Identify which cell holds the provided text, then report its (X, Y) central coordinate. 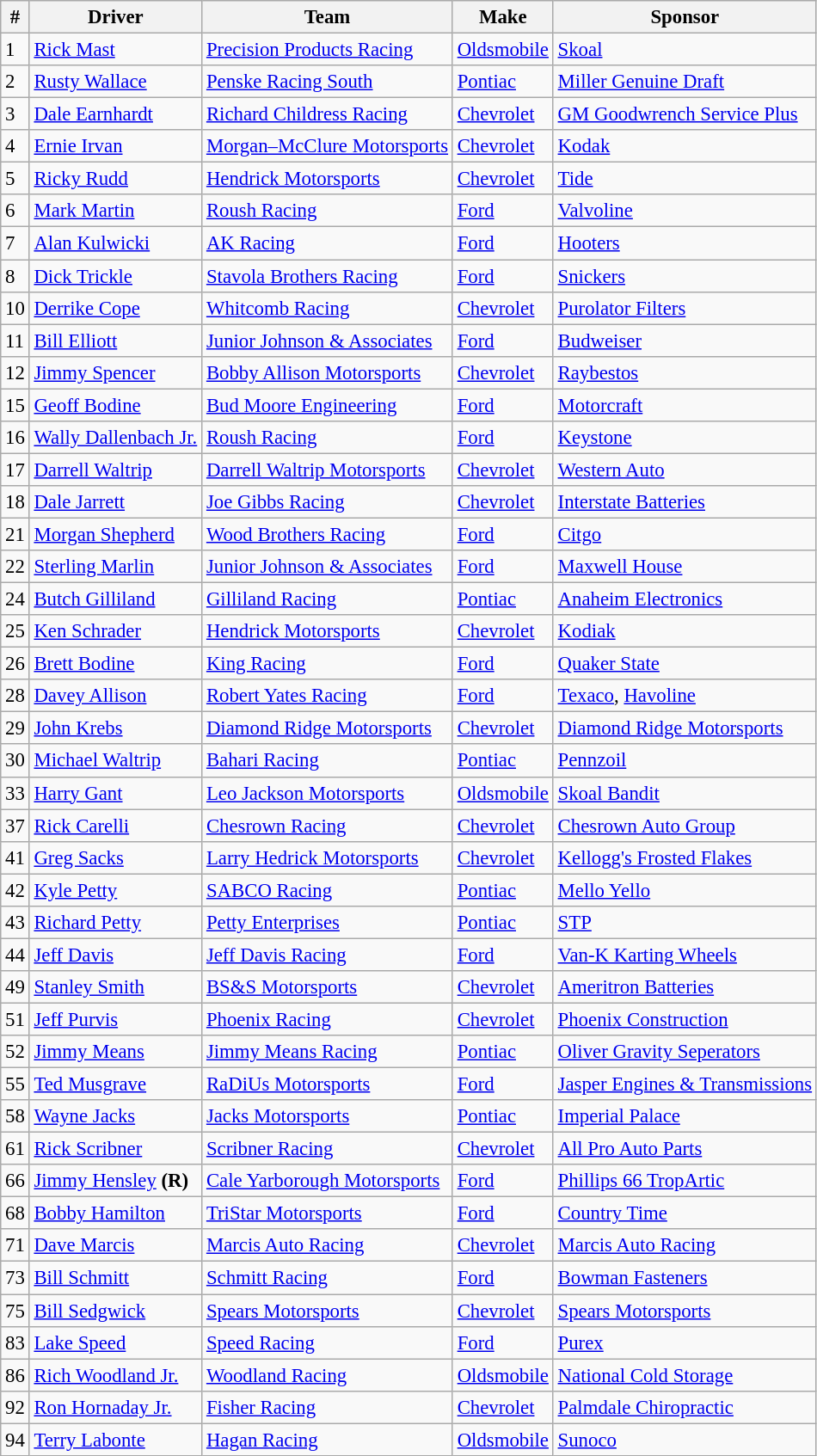
Dale Jarrett (115, 502)
Kellogg's Frosted Flakes (685, 857)
Michael Waltrip (115, 761)
Whitcomb Racing (328, 308)
Country Time (685, 1213)
Terry Labonte (115, 1440)
John Krebs (115, 728)
Skoal Bandit (685, 793)
18 (15, 502)
2 (15, 82)
55 (15, 1084)
Oliver Gravity Seperators (685, 1052)
66 (15, 1181)
5 (15, 179)
Jeff Davis Racing (328, 955)
1 (15, 50)
Precision Products Racing (328, 50)
33 (15, 793)
Petty Enterprises (328, 923)
Stavola Brothers Racing (328, 276)
24 (15, 599)
Dale Earnhardt (115, 114)
94 (15, 1440)
7 (15, 243)
75 (15, 1311)
Bud Moore Engineering (328, 405)
Bill Elliott (115, 341)
Mark Martin (115, 211)
Bahari Racing (328, 761)
Jimmy Spencer (115, 372)
Budweiser (685, 341)
42 (15, 890)
68 (15, 1213)
Driver (115, 17)
Wayne Jacks (115, 1116)
8 (15, 276)
Sponsor (685, 17)
26 (15, 664)
Leo Jackson Motorsports (328, 793)
Lake Speed (115, 1342)
61 (15, 1149)
Geoff Bodine (115, 405)
King Racing (328, 664)
Derrike Cope (115, 308)
Palmdale Chiropractic (685, 1407)
Butch Gilliland (115, 599)
3 (15, 114)
Wood Brothers Racing (328, 534)
Hooters (685, 243)
30 (15, 761)
Bill Schmitt (115, 1278)
Cale Yarborough Motorsports (328, 1181)
All Pro Auto Parts (685, 1149)
Pennzoil (685, 761)
Jimmy Means (115, 1052)
Scribner Racing (328, 1149)
Stanley Smith (115, 987)
Ricky Rudd (115, 179)
25 (15, 631)
29 (15, 728)
Bobby Allison Motorsports (328, 372)
Davey Allison (115, 696)
Texaco, Havoline (685, 696)
Tide (685, 179)
BS&S Motorsports (328, 987)
Rusty Wallace (115, 82)
Chesrown Auto Group (685, 826)
Woodland Racing (328, 1375)
Ameritron Batteries (685, 987)
Purolator Filters (685, 308)
Gilliland Racing (328, 599)
17 (15, 470)
Jimmy Means Racing (328, 1052)
Team (328, 17)
Larry Hedrick Motorsports (328, 857)
Sterling Marlin (115, 567)
AK Racing (328, 243)
10 (15, 308)
Motorcraft (685, 405)
Ernie Irvan (115, 146)
Jimmy Hensley (R) (115, 1181)
37 (15, 826)
Interstate Batteries (685, 502)
Snickers (685, 276)
Darrell Waltrip Motorsports (328, 470)
Chesrown Racing (328, 826)
86 (15, 1375)
Mello Yello (685, 890)
RaDiUs Motorsports (328, 1084)
Richard Petty (115, 923)
TriStar Motorsports (328, 1213)
Dick Trickle (115, 276)
Fisher Racing (328, 1407)
Wally Dallenbach Jr. (115, 438)
21 (15, 534)
44 (15, 955)
28 (15, 696)
73 (15, 1278)
Valvoline (685, 211)
Hagan Racing (328, 1440)
GM Goodwrench Service Plus (685, 114)
4 (15, 146)
16 (15, 438)
Morgan–McClure Motorsports (328, 146)
Jasper Engines & Transmissions (685, 1084)
43 (15, 923)
52 (15, 1052)
Miller Genuine Draft (685, 82)
Harry Gant (115, 793)
15 (15, 405)
Schmitt Racing (328, 1278)
Ken Schrader (115, 631)
Bobby Hamilton (115, 1213)
Jacks Motorsports (328, 1116)
Bill Sedgwick (115, 1311)
STP (685, 923)
Skoal (685, 50)
Morgan Shepherd (115, 534)
Sunoco (685, 1440)
Imperial Palace (685, 1116)
Make (502, 17)
Rick Carelli (115, 826)
Greg Sacks (115, 857)
71 (15, 1246)
Richard Childress Racing (328, 114)
Purex (685, 1342)
Western Auto (685, 470)
Joe Gibbs Racing (328, 502)
83 (15, 1342)
Phoenix Construction (685, 1019)
58 (15, 1116)
# (15, 17)
Brett Bodine (115, 664)
National Cold Storage (685, 1375)
Speed Racing (328, 1342)
Kyle Petty (115, 890)
Bowman Fasteners (685, 1278)
Dave Marcis (115, 1246)
22 (15, 567)
Penske Racing South (328, 82)
49 (15, 987)
6 (15, 211)
Jeff Purvis (115, 1019)
Ted Musgrave (115, 1084)
Rick Scribner (115, 1149)
12 (15, 372)
SABCO Racing (328, 890)
Quaker State (685, 664)
Maxwell House (685, 567)
Phillips 66 TropArtic (685, 1181)
Jeff Davis (115, 955)
Raybestos (685, 372)
Robert Yates Racing (328, 696)
Alan Kulwicki (115, 243)
Rick Mast (115, 50)
Anaheim Electronics (685, 599)
11 (15, 341)
Kodiak (685, 631)
Darrell Waltrip (115, 470)
Phoenix Racing (328, 1019)
92 (15, 1407)
Kodak (685, 146)
Ron Hornaday Jr. (115, 1407)
Rich Woodland Jr. (115, 1375)
51 (15, 1019)
Citgo (685, 534)
Van-K Karting Wheels (685, 955)
Keystone (685, 438)
41 (15, 857)
